Provide the [x, y] coordinate of the cell's center where the given text is located.  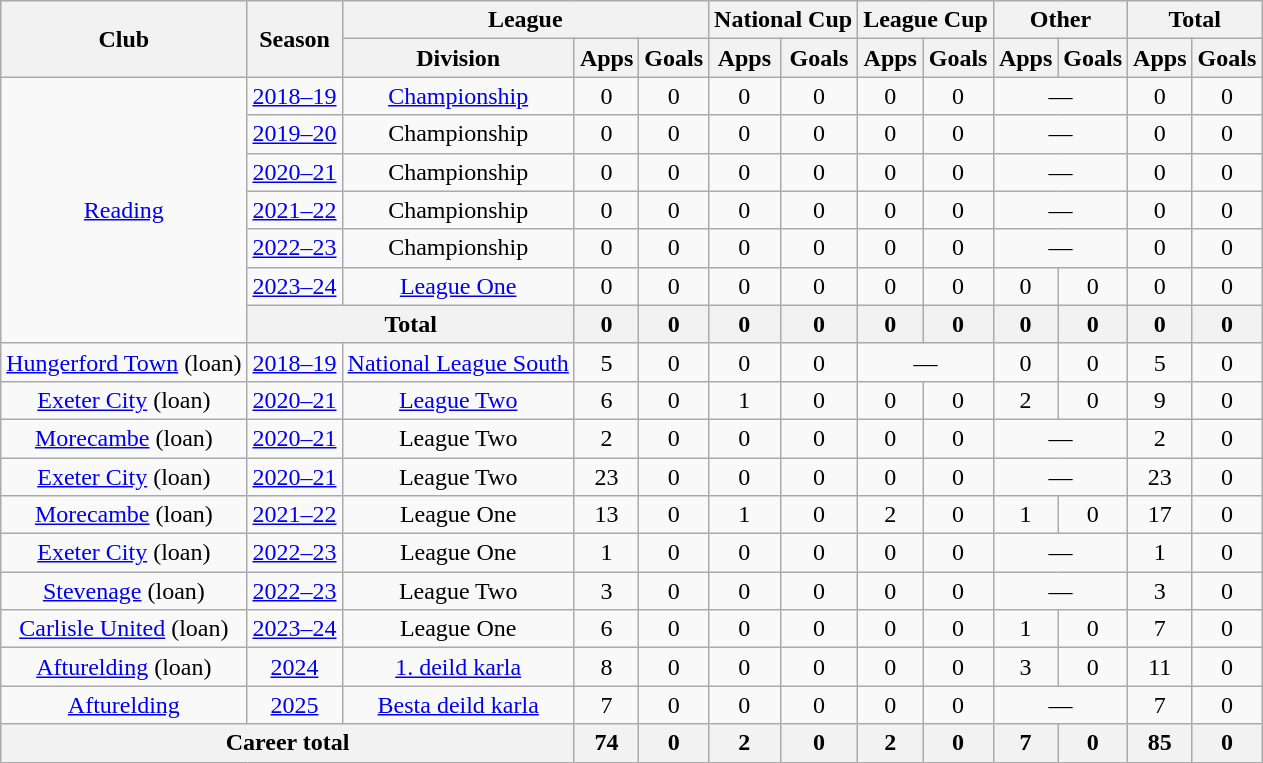
Hungerford Town (loan) [124, 362]
74 [606, 743]
League [526, 20]
Other [1060, 20]
9 [1160, 400]
1. deild karla [458, 667]
Club [124, 39]
Reading [124, 210]
National League South [458, 362]
17 [1160, 515]
Afturelding [124, 705]
Stevenage (loan) [124, 591]
85 [1160, 743]
11 [1160, 667]
2024 [294, 667]
League Cup [926, 20]
Carlisle United (loan) [124, 629]
Afturelding (loan) [124, 667]
Season [294, 39]
Career total [288, 743]
2019–20 [294, 134]
Besta deild karla [458, 705]
National Cup [784, 20]
2025 [294, 705]
Division [458, 58]
8 [606, 667]
13 [606, 515]
